Pinpoint the cell where the given text exists, returning its [X, Y] midpoint coordinate. 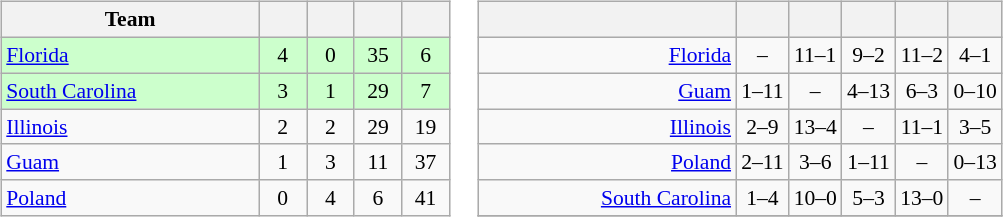
3–6 [816, 162]
13–4 [816, 127]
4–1 [974, 55]
13–0 [922, 198]
6–3 [922, 91]
19 [426, 127]
37 [426, 162]
0–10 [974, 91]
7 [426, 91]
41 [426, 198]
9–2 [868, 55]
5–3 [868, 198]
11–2 [922, 55]
Team [130, 20]
11 [378, 162]
4–13 [868, 91]
1–4 [762, 198]
10–0 [816, 198]
2–9 [762, 127]
35 [378, 55]
2–11 [762, 162]
3–5 [974, 127]
0–13 [974, 162]
